Output the [X, Y] coordinate of the center of the cell containing the given text.  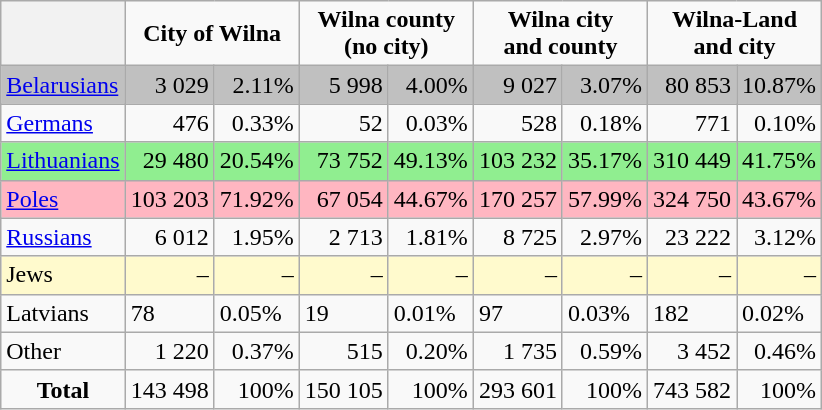
Belarusians [63, 85]
515 [344, 351]
170 257 [518, 199]
Jews [63, 275]
97 [518, 313]
23 222 [692, 237]
80 853 [692, 85]
528 [518, 123]
324 750 [692, 199]
Lithuanians [63, 161]
2 713 [344, 237]
743 582 [692, 389]
35.17% [604, 161]
Total [63, 389]
City of Wilna [212, 34]
143 498 [170, 389]
0.05% [256, 313]
Wilna cityand county [560, 34]
150 105 [344, 389]
Latvians [63, 313]
Russians [63, 237]
44.67% [430, 199]
52 [344, 123]
Poles [63, 199]
0.59% [604, 351]
Germans [63, 123]
476 [170, 123]
71.92% [256, 199]
6 012 [170, 237]
182 [692, 313]
0.01% [430, 313]
41.75% [780, 161]
0.37% [256, 351]
103 203 [170, 199]
9 027 [518, 85]
Wilna county(no city) [386, 34]
310 449 [692, 161]
293 601 [518, 389]
4.00% [430, 85]
3.07% [604, 85]
2.11% [256, 85]
1.81% [430, 237]
2.97% [604, 237]
0.18% [604, 123]
43.67% [780, 199]
57.99% [604, 199]
0.20% [430, 351]
3.12% [780, 237]
29 480 [170, 161]
0.33% [256, 123]
49.13% [430, 161]
67 054 [344, 199]
1 735 [518, 351]
20.54% [256, 161]
3 029 [170, 85]
3 452 [692, 351]
0.02% [780, 313]
771 [692, 123]
8 725 [518, 237]
Wilna-Landand city [734, 34]
103 232 [518, 161]
0.10% [780, 123]
1 220 [170, 351]
10.87% [780, 85]
0.46% [780, 351]
78 [170, 313]
1.95% [256, 237]
19 [344, 313]
5 998 [344, 85]
Other [63, 351]
73 752 [344, 161]
